Return (X, Y) of the center of cell containing provided text 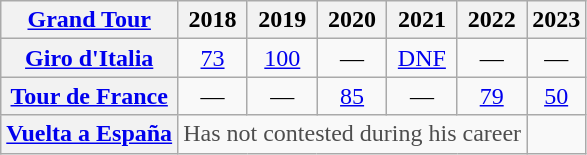
Has not contested during his career (352, 134)
79 (492, 96)
2022 (492, 20)
2019 (282, 20)
100 (282, 58)
2020 (352, 20)
Vuelta a España (90, 134)
50 (556, 96)
73 (213, 58)
2018 (213, 20)
DNF (422, 58)
2023 (556, 20)
85 (352, 96)
2021 (422, 20)
Giro d'Italia (90, 58)
Grand Tour (90, 20)
Tour de France (90, 96)
